Locate the cell with the specified text and output its (X, Y) center coordinate. 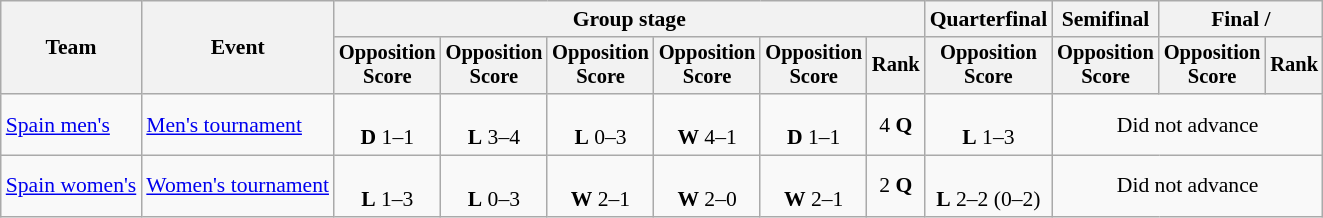
Team (72, 48)
Spain women's (72, 186)
4 Q (896, 124)
Group stage (630, 19)
W 2–0 (708, 186)
Event (238, 48)
2 Q (896, 186)
Semifinal (1106, 19)
L 2–2 (0–2) (989, 186)
L 3–4 (494, 124)
Quarterfinal (989, 19)
W 4–1 (708, 124)
Women's tournament (238, 186)
Men's tournament (238, 124)
Spain men's (72, 124)
Final / (1241, 19)
